Output the [X, Y] coordinate of the center of the cell containing the given text.  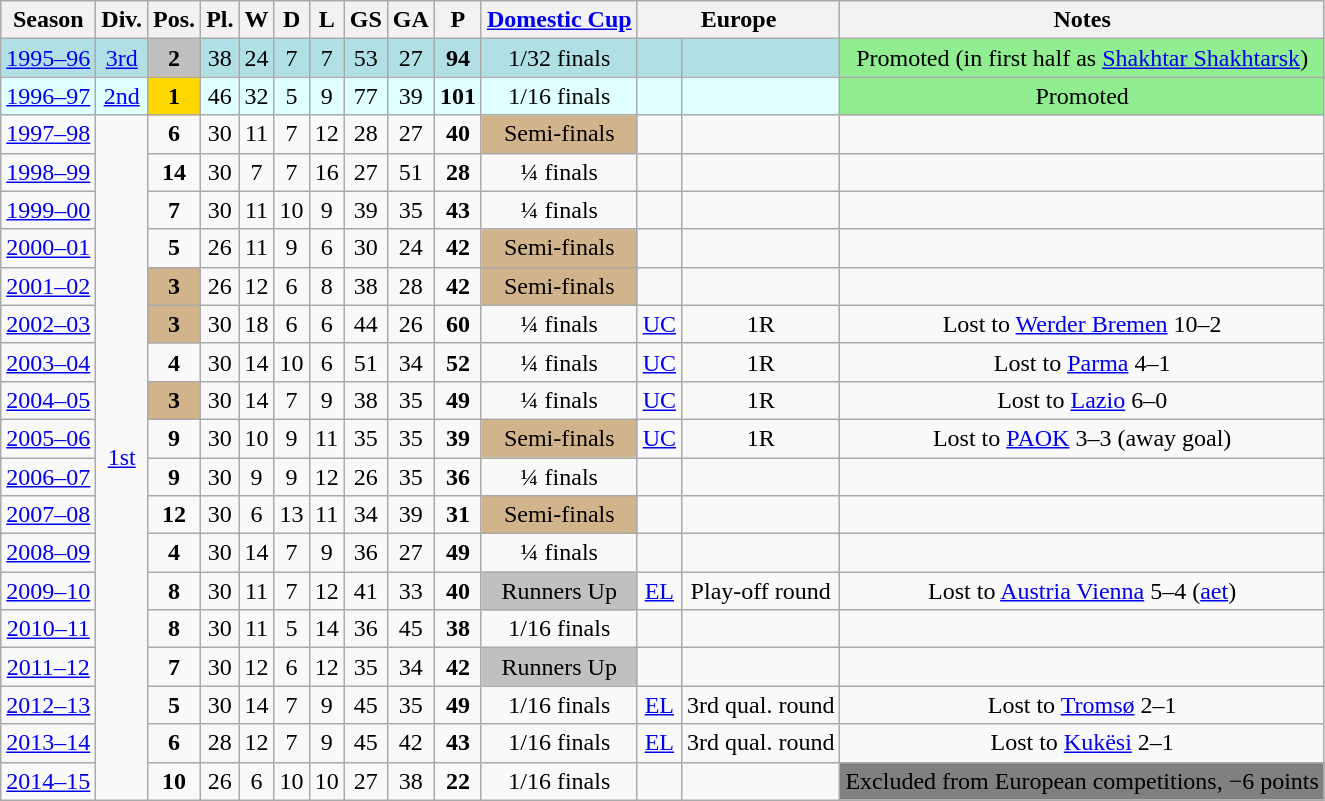
1/32 finals [559, 58]
2000–01 [48, 248]
13 [292, 515]
2nd [122, 96]
Lost to PAOK 3–3 (away goal) [1082, 438]
16 [326, 172]
Lost to Kukësi 2–1 [1082, 743]
2004–05 [48, 400]
77 [366, 96]
GA [410, 20]
2002–03 [48, 324]
101 [458, 96]
53 [366, 58]
46 [220, 96]
2001–02 [48, 286]
44 [366, 324]
Excluded from European competitions, −6 points [1082, 781]
2003–04 [48, 362]
33 [410, 591]
2013–14 [48, 743]
31 [458, 515]
2008–09 [48, 553]
1997–98 [48, 134]
1999–00 [48, 210]
W [256, 20]
18 [256, 324]
1995–96 [48, 58]
Lost to Parma 4–1 [1082, 362]
2014–15 [48, 781]
Lost to Austria Vienna 5–4 (aet) [1082, 591]
L [326, 20]
2007–08 [48, 515]
Play-off round [761, 591]
94 [458, 58]
Europe [738, 20]
2005–06 [48, 438]
Lost to Lazio 6–0 [1082, 400]
32 [256, 96]
Div. [122, 20]
GS [366, 20]
Domestic Cup [559, 20]
Promoted [1082, 96]
60 [458, 324]
22 [458, 781]
2006–07 [48, 477]
Lost to Werder Bremen 10–2 [1082, 324]
2011–12 [48, 667]
Pos. [174, 20]
41 [366, 591]
1st [122, 458]
Promoted (in first half as Shakhtar Shakhtarsk) [1082, 58]
Pl. [220, 20]
1 [174, 96]
D [292, 20]
3rd [122, 58]
1998–99 [48, 172]
Season [48, 20]
Lost to Tromsø 2–1 [1082, 705]
P [458, 20]
2 [174, 58]
1996–97 [48, 96]
2012–13 [48, 705]
2009–10 [48, 591]
52 [458, 362]
Notes [1082, 20]
2010–11 [48, 629]
